Identify which cell holds the provided text, then report its [x, y] central coordinate. 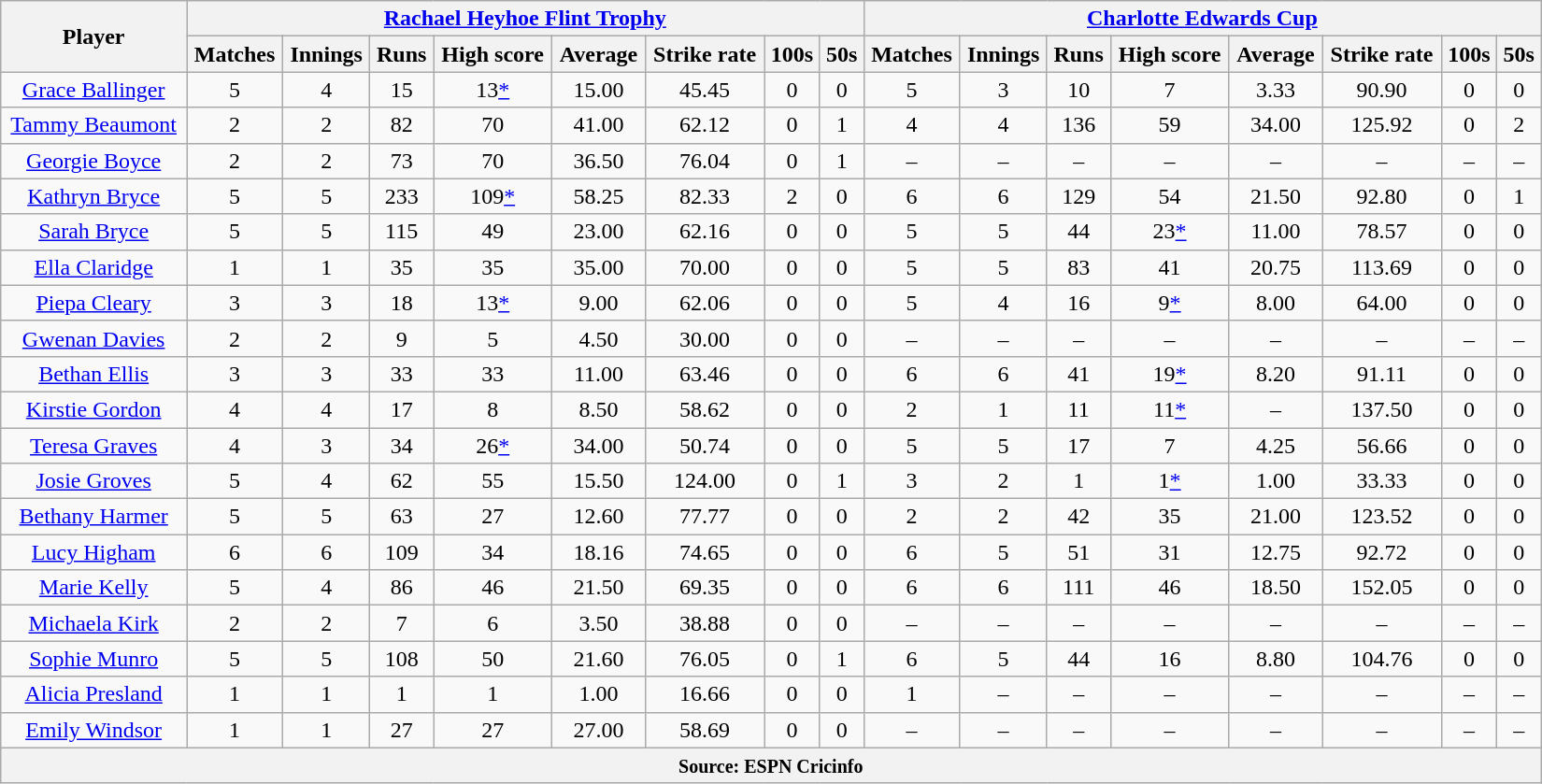
76.05 [705, 659]
83 [1078, 267]
12.75 [1276, 552]
58.25 [599, 196]
Charlotte Edwards Cup [1202, 19]
152.05 [1382, 588]
8.80 [1276, 659]
63 [402, 517]
31 [1170, 552]
41.00 [599, 125]
Gwenan Davies [93, 338]
1* [1170, 481]
59 [1170, 125]
23* [1170, 232]
136 [1078, 125]
12.60 [599, 517]
50 [493, 659]
Tammy Beaumont [93, 125]
Georgie Boyce [93, 161]
Bethan Ellis [93, 374]
Source: ESPN Cricinfo [771, 765]
36.50 [599, 161]
129 [1078, 196]
69.35 [705, 588]
Kathryn Bryce [93, 196]
23.00 [599, 232]
21.60 [599, 659]
15.00 [599, 90]
20.75 [1276, 267]
Rachael Heyhoe Flint Trophy [525, 19]
76.04 [705, 161]
62.12 [705, 125]
58.62 [705, 409]
Kirstie Gordon [93, 409]
109 [402, 552]
10 [1078, 90]
35.00 [599, 267]
38.88 [705, 623]
137.50 [1382, 409]
73 [402, 161]
109* [493, 196]
Alicia Presland [93, 694]
91.11 [1382, 374]
3.33 [1276, 90]
56.66 [1382, 446]
Piepa Cleary [93, 303]
18.50 [1276, 588]
55 [493, 481]
58.69 [705, 730]
9 [402, 338]
Player [93, 36]
Teresa Graves [93, 446]
62.16 [705, 232]
Michaela Kirk [93, 623]
74.65 [705, 552]
108 [402, 659]
Marie Kelly [93, 588]
82.33 [705, 196]
113.69 [1382, 267]
115 [402, 232]
104.76 [1382, 659]
90.90 [1382, 90]
18 [402, 303]
Grace Ballinger [93, 90]
233 [402, 196]
62.06 [705, 303]
42 [1078, 517]
27.00 [599, 730]
4.25 [1276, 446]
26* [493, 446]
92.80 [1382, 196]
Lucy Higham [93, 552]
70.00 [705, 267]
15 [402, 90]
Emily Windsor [93, 730]
111 [1078, 588]
Sarah Bryce [93, 232]
78.57 [1382, 232]
15.50 [599, 481]
123.52 [1382, 517]
Bethany Harmer [93, 517]
11* [1170, 409]
62 [402, 481]
4.50 [599, 338]
9.00 [599, 303]
16.66 [705, 694]
45.45 [705, 90]
11 [1078, 409]
Josie Groves [93, 481]
124.00 [705, 481]
19* [1170, 374]
50.74 [705, 446]
9* [1170, 303]
63.46 [705, 374]
92.72 [1382, 552]
82 [402, 125]
8.50 [599, 409]
21.00 [1276, 517]
51 [1078, 552]
49 [493, 232]
125.92 [1382, 125]
8.20 [1276, 374]
64.00 [1382, 303]
8.00 [1276, 303]
Sophie Munro [93, 659]
8 [493, 409]
77.77 [705, 517]
18.16 [599, 552]
30.00 [705, 338]
86 [402, 588]
Ella Claridge [93, 267]
33.33 [1382, 481]
54 [1170, 196]
3.50 [599, 623]
